Search for the cell housing the specified text and yield its (x, y) center coordinate. 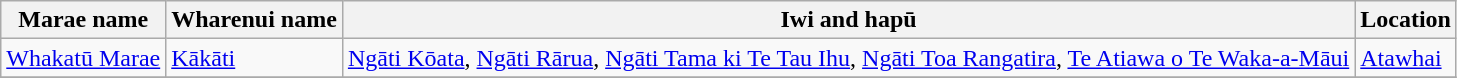
Wharenui name (254, 20)
Whakatū Marae (84, 58)
Iwi and hapū (848, 20)
Kākāti (254, 58)
Marae name (84, 20)
Location (1406, 20)
Ngāti Kōata, Ngāti Rārua, Ngāti Tama ki Te Tau Ihu, Ngāti Toa Rangatira, Te Atiawa o Te Waka-a-Māui (848, 58)
Atawhai (1406, 58)
